Determine the [X, Y] coordinate at the center of the cell enclosing the given text.  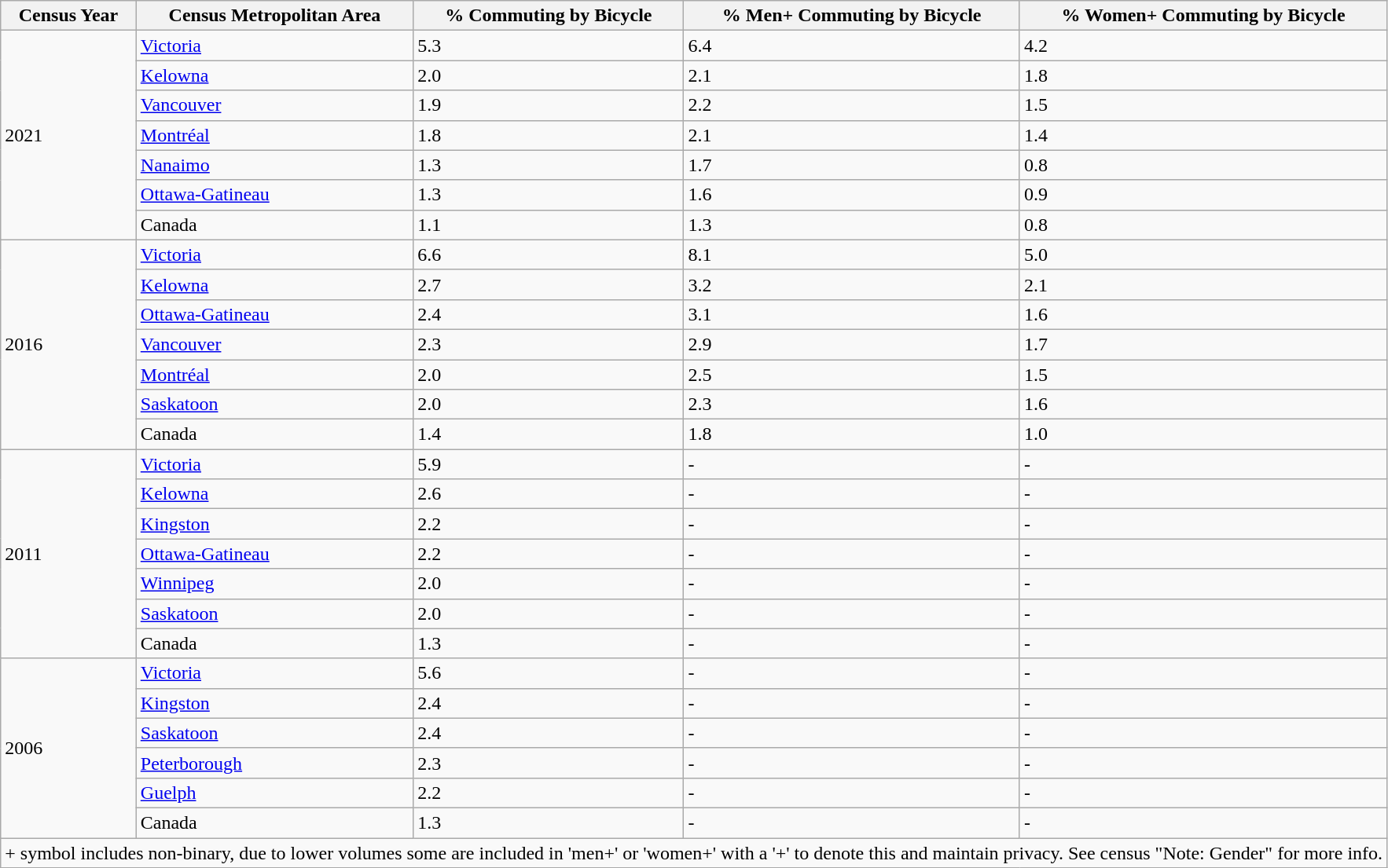
% Men+ Commuting by Bicycle [852, 16]
Nanaimo [274, 165]
1.0 [1203, 434]
6.4 [852, 46]
2016 [69, 344]
5.3 [549, 46]
4.2 [1203, 46]
8.1 [852, 255]
2.6 [549, 494]
1.9 [549, 105]
Guelph [274, 793]
5.0 [1203, 255]
2021 [69, 135]
2.9 [852, 344]
% Commuting by Bicycle [549, 16]
2011 [69, 554]
0.9 [1203, 195]
1.1 [549, 225]
3.2 [852, 284]
% Women+ Commuting by Bicycle [1203, 16]
Winnipeg [274, 584]
5.9 [549, 464]
2.7 [549, 284]
Census Metropolitan Area [274, 16]
Peterborough [274, 763]
Census Year [69, 16]
3.1 [852, 314]
2006 [69, 748]
2.5 [852, 375]
6.6 [549, 255]
5.6 [549, 673]
